Return [x, y] of the center of cell containing provided text 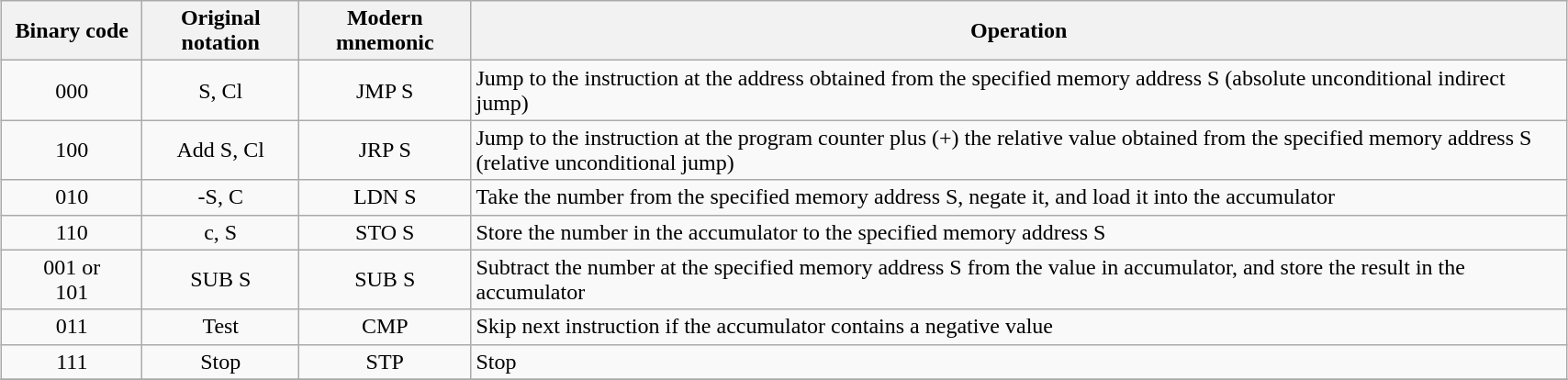
010 [72, 197]
Take the number from the specified memory address S, negate it, and load it into the accumulator [1019, 197]
110 [72, 232]
Jump to the instruction at the address obtained from the specified memory address S (absolute unconditional indirect jump) [1019, 90]
111 [72, 362]
LDN S [385, 197]
-S, C [220, 197]
011 [72, 327]
S, Cl [220, 90]
STP [385, 362]
c, S [220, 232]
100 [72, 151]
Jump to the instruction at the program counter plus (+) the relative value obtained from the specified memory address S (relative unconditional jump) [1019, 151]
Skip next instruction if the accumulator contains a negative value [1019, 327]
JMP S [385, 90]
Subtract the number at the specified memory address S from the value in accumulator, and store the result in the accumulator [1019, 279]
Original notation [220, 31]
001 or101 [72, 279]
Add S, Cl [220, 151]
000 [72, 90]
JRP S [385, 151]
Operation [1019, 31]
Store the number in the accumulator to the specified memory address S [1019, 232]
Modern mnemonic [385, 31]
STO S [385, 232]
CMP [385, 327]
Test [220, 327]
Binary code [72, 31]
